Identify which cell holds the provided text, then report its [x, y] central coordinate. 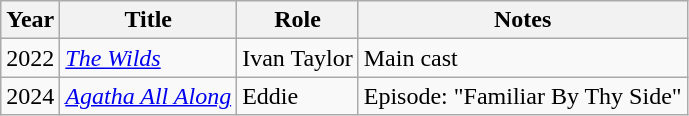
Agatha All Along [148, 96]
Year [30, 20]
Eddie [298, 96]
Notes [522, 20]
The Wilds [148, 58]
2022 [30, 58]
Main cast [522, 58]
Ivan Taylor [298, 58]
Episode: "Familiar By Thy Side" [522, 96]
Role [298, 20]
2024 [30, 96]
Title [148, 20]
